Search for the cell housing the specified text and yield its (X, Y) center coordinate. 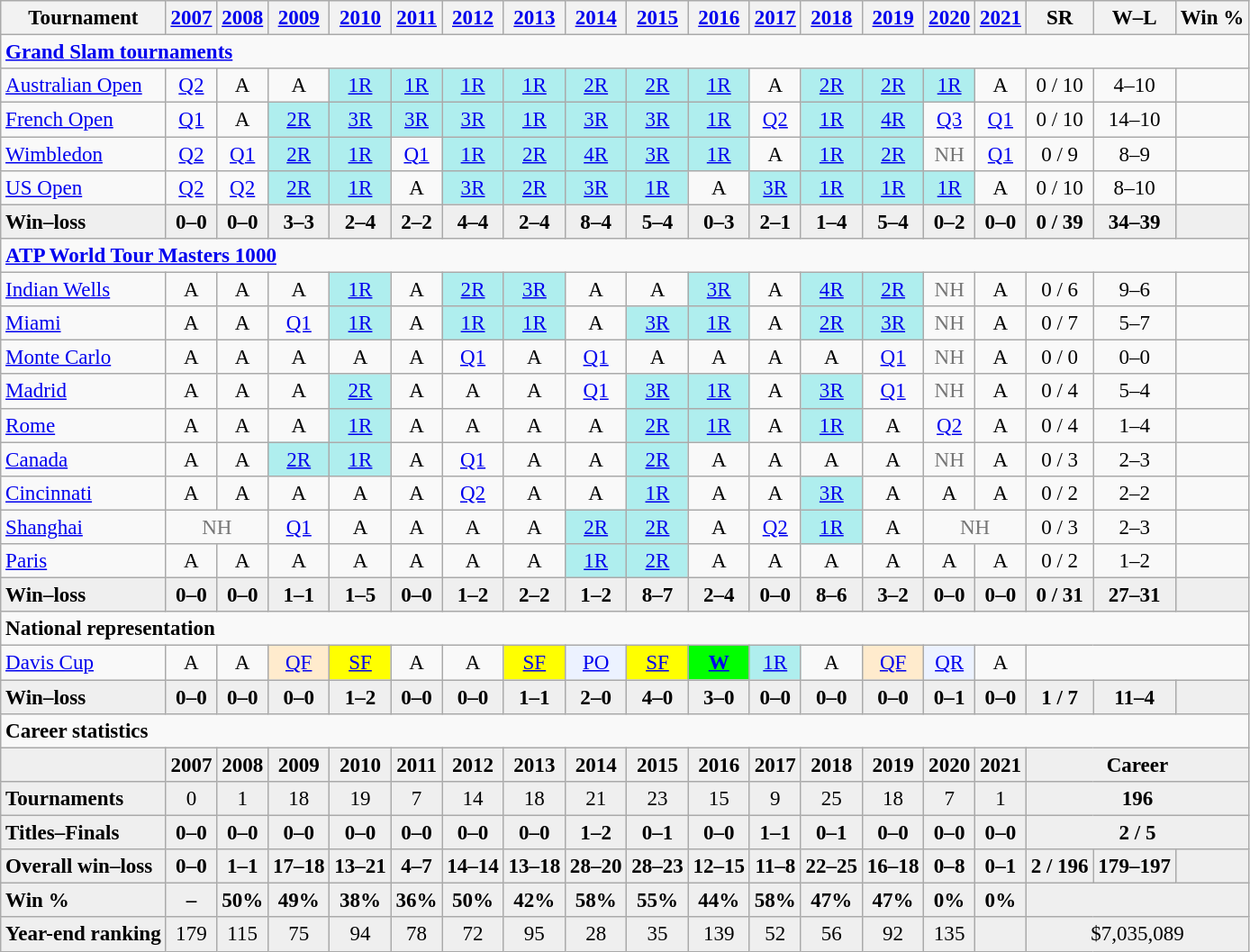
2 / 196 (1059, 866)
115 (243, 935)
0 / 9 (1059, 154)
Monte Carlo (83, 358)
4–10 (1135, 86)
94 (360, 935)
0–8 (949, 866)
8–9 (1135, 154)
75 (299, 935)
13–21 (360, 866)
56 (831, 935)
38% (360, 901)
2–0 (596, 697)
4–7 (416, 866)
12–15 (719, 866)
95 (534, 935)
92 (892, 935)
27–31 (1135, 595)
QR (949, 663)
23 (657, 799)
8–4 (596, 222)
1 / 7 (1059, 697)
196 (1137, 799)
0 / 31 (1059, 595)
Tournament (83, 18)
15 (719, 799)
National representation (625, 629)
14–10 (1135, 120)
8–6 (831, 595)
0 / 6 (1059, 290)
Wimbledon (83, 154)
Madrid (83, 392)
0–3 (719, 222)
44% (719, 901)
Career statistics (625, 731)
49% (299, 901)
17–18 (299, 866)
22–25 (831, 866)
0 (191, 799)
– (191, 901)
9–6 (1135, 290)
2–1 (774, 222)
Rome (83, 425)
0–2 (949, 222)
Canada (83, 459)
9 (774, 799)
14–14 (473, 866)
2 / 5 (1137, 833)
55% (657, 901)
28–23 (657, 866)
78 (416, 935)
0 / 0 (1059, 358)
PO (596, 663)
Shanghai (83, 527)
Miami (83, 323)
W–L (1135, 18)
5–7 (1135, 323)
16–18 (892, 866)
13–18 (534, 866)
139 (719, 935)
French Open (83, 120)
36% (416, 901)
8–10 (1135, 188)
0 / 7 (1059, 323)
4–0 (657, 697)
35 (657, 935)
Indian Wells (83, 290)
3–3 (299, 222)
11–4 (1135, 697)
72 (473, 935)
28–20 (596, 866)
34–39 (1135, 222)
Cincinnati (83, 494)
0 / 39 (1059, 222)
Titles–Finals (83, 833)
Q3 (949, 120)
3–0 (719, 697)
Career (1137, 765)
25 (831, 799)
Davis Cup (83, 663)
4–4 (473, 222)
Tournaments (83, 799)
11–8 (774, 866)
Overall win–loss (83, 866)
8–7 (657, 595)
US Open (83, 188)
Australian Open (83, 86)
28 (596, 935)
179 (191, 935)
42% (534, 901)
3–2 (892, 595)
W (719, 663)
179–197 (1135, 866)
14 (473, 799)
Grand Slam tournaments (625, 52)
Year-end ranking (83, 935)
1–5 (360, 595)
19 (360, 799)
52 (774, 935)
ATP World Tour Masters 1000 (625, 256)
$7,035,089 (1137, 935)
135 (949, 935)
Paris (83, 561)
SR (1059, 18)
21 (596, 799)
